Return the [X, Y] coordinate for the center point of the cell that contains the specified text.  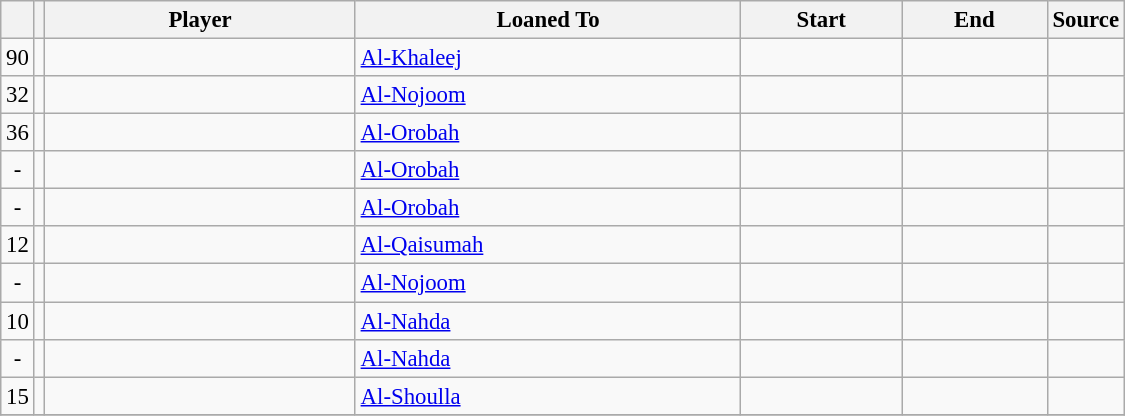
12 [18, 245]
Al-Khaleej [548, 58]
90 [18, 58]
15 [18, 396]
Al-Qaisumah [548, 245]
36 [18, 133]
Start [822, 20]
End [975, 20]
Player [200, 20]
10 [18, 321]
32 [18, 95]
Source [1086, 20]
Al-Shoulla [548, 396]
Loaned To [548, 20]
